Return [x, y] of the center of cell containing provided text 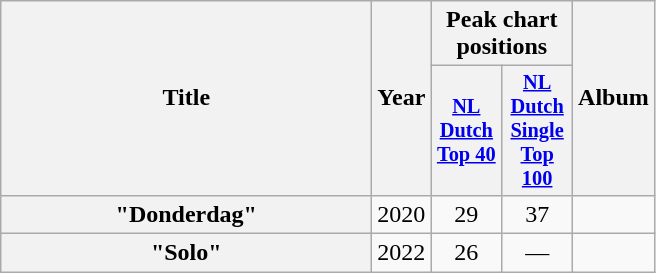
Title [186, 98]
2020 [402, 214]
29 [466, 214]
— [538, 253]
NLDutchSingleTop 100 [538, 131]
"Donderdag" [186, 214]
Year [402, 98]
"Solo" [186, 253]
37 [538, 214]
2022 [402, 253]
Peak chart positions [502, 34]
26 [466, 253]
NLDutchTop 40 [466, 131]
Album [614, 98]
